Determine the [x, y] coordinate at the center of the cell enclosing the given text.  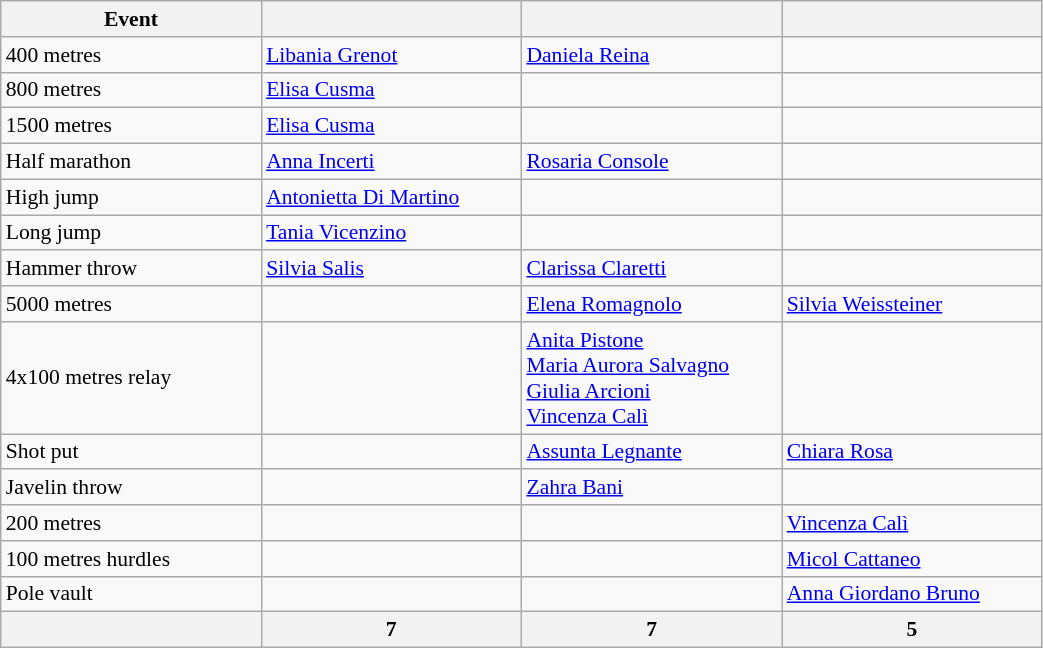
100 metres hurdles [131, 559]
5000 metres [131, 304]
Shot put [131, 452]
Silvia Weissteiner [912, 304]
Silvia Salis [391, 269]
Daniela Reina [651, 55]
Rosaria Console [651, 162]
Assunta Legnante [651, 452]
Half marathon [131, 162]
Elena Romagnolo [651, 304]
High jump [131, 197]
Anna Giordano Bruno [912, 594]
Clarissa Claretti [651, 269]
Vincenza Calì [912, 523]
5 [912, 630]
Chiara Rosa [912, 452]
1500 metres [131, 126]
Antonietta Di Martino [391, 197]
Event [131, 19]
400 metres [131, 55]
200 metres [131, 523]
Anita PistoneMaria Aurora SalvagnoGiulia ArcioniVincenza Calì [651, 378]
Pole vault [131, 594]
4x100 metres relay [131, 378]
800 metres [131, 90]
Anna Incerti [391, 162]
Javelin throw [131, 488]
Micol Cattaneo [912, 559]
Hammer throw [131, 269]
Libania Grenot [391, 55]
Zahra Bani [651, 488]
Tania Vicenzino [391, 233]
Long jump [131, 233]
